Pinpoint the cell where the given text exists, returning its (x, y) midpoint coordinate. 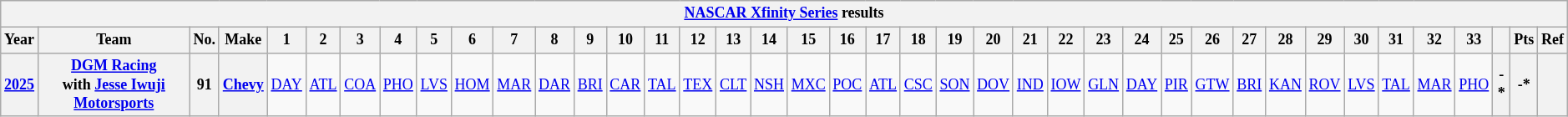
No. (204, 40)
DGM Racing with Jesse Iwuji Motorsports (114, 84)
IOW (1065, 84)
Year (20, 40)
8 (554, 40)
CLT (733, 84)
SON (955, 84)
31 (1396, 40)
10 (625, 40)
18 (918, 40)
5 (434, 40)
DOV (994, 84)
1 (286, 40)
33 (1474, 40)
Chevy (243, 84)
2025 (20, 84)
22 (1065, 40)
Pts (1525, 40)
15 (808, 40)
11 (662, 40)
4 (399, 40)
COA (361, 84)
PIR (1176, 84)
ROV (1324, 84)
32 (1434, 40)
MXC (808, 84)
GLN (1104, 84)
14 (770, 40)
TEX (698, 84)
CAR (625, 84)
29 (1324, 40)
12 (698, 40)
NASCAR Xfinity Series results (784, 13)
NSH (770, 84)
DAR (554, 84)
7 (514, 40)
9 (589, 40)
IND (1030, 84)
19 (955, 40)
POC (847, 84)
Team (114, 40)
3 (361, 40)
GTW (1212, 84)
28 (1286, 40)
6 (473, 40)
24 (1141, 40)
21 (1030, 40)
16 (847, 40)
25 (1176, 40)
KAN (1286, 84)
Make (243, 40)
20 (994, 40)
30 (1361, 40)
91 (204, 84)
2 (323, 40)
Ref (1553, 40)
26 (1212, 40)
23 (1104, 40)
17 (883, 40)
13 (733, 40)
27 (1249, 40)
CSC (918, 84)
HOM (473, 84)
